Determine the [X, Y] coordinate at the center of the cell enclosing the given text.  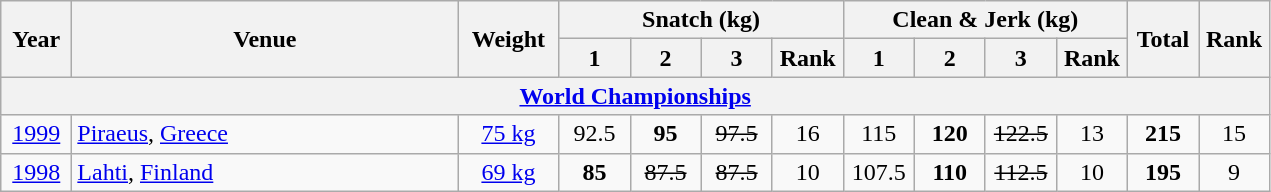
97.5 [736, 134]
13 [1092, 134]
92.5 [594, 134]
Clean & Jerk (kg) [985, 20]
Lahti, Finland [265, 172]
75 kg [508, 134]
85 [594, 172]
9 [1234, 172]
16 [808, 134]
69 kg [508, 172]
Piraeus, Greece [265, 134]
Snatch (kg) [701, 20]
Weight [508, 39]
110 [950, 172]
Total [1162, 39]
115 [878, 134]
1998 [36, 172]
120 [950, 134]
122.5 [1020, 134]
Venue [265, 39]
112.5 [1020, 172]
World Championships [636, 96]
215 [1162, 134]
95 [666, 134]
195 [1162, 172]
Year [36, 39]
107.5 [878, 172]
15 [1234, 134]
1999 [36, 134]
